Output the (x, y) coordinate of the center of the cell containing the given text.  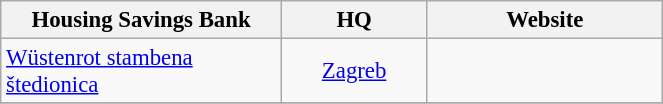
Housing Savings Bank (142, 20)
Zagreb (354, 72)
HQ (354, 20)
Wüstenrot stambena štedionica (142, 72)
Website (545, 20)
